Capture the cell that displays the provided text and extract its [x, y] central coordinate. 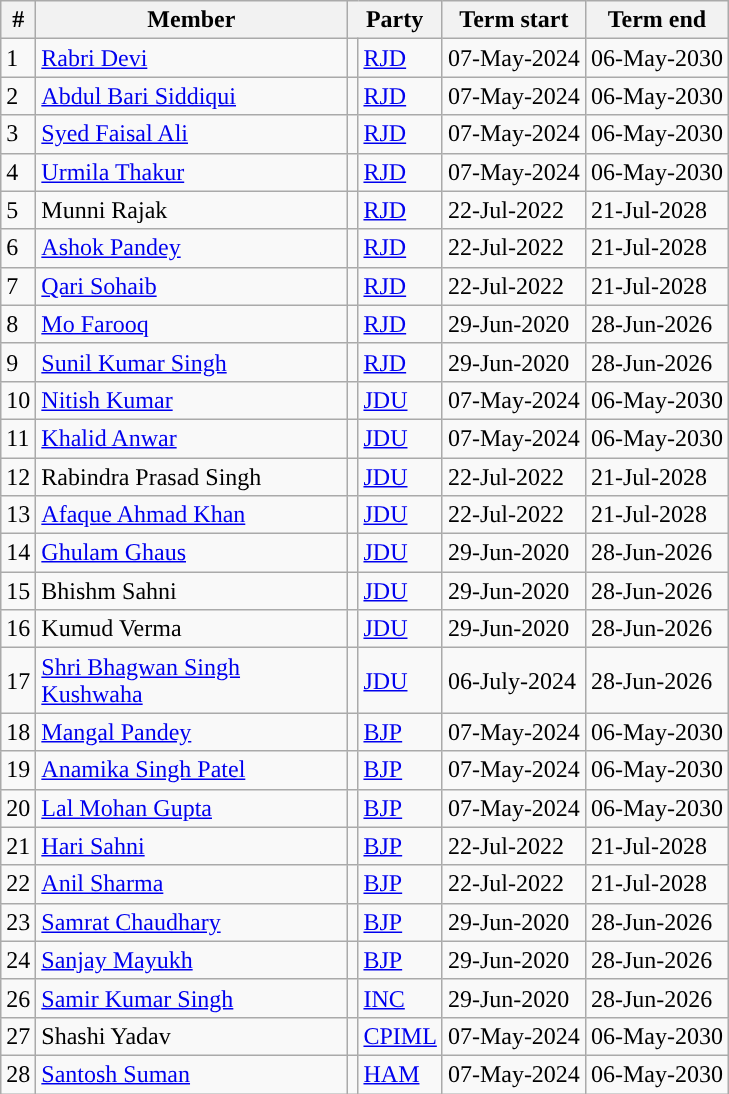
10 [18, 400]
Member [192, 20]
Shri Bhagwan Singh Kushwaha [192, 680]
Party [394, 20]
13 [18, 515]
Samir Kumar Singh [192, 998]
19 [18, 770]
24 [18, 960]
Ghulam Ghaus [192, 553]
Anamika Singh Patel [192, 770]
Munni Rajak [192, 210]
20 [18, 808]
6 [18, 248]
Qari Sohaib [192, 286]
23 [18, 922]
Abdul Bari Siddiqui [192, 96]
Kumud Verma [192, 629]
28 [18, 1074]
18 [18, 732]
Bhishm Sahni [192, 591]
Anil Sharma [192, 884]
06-July-2024 [514, 680]
4 [18, 172]
# [18, 20]
HAM [400, 1074]
15 [18, 591]
Afaque Ahmad Khan [192, 515]
3 [18, 134]
Rabri Devi [192, 58]
Term end [656, 20]
INC [400, 998]
17 [18, 680]
Sunil Kumar Singh [192, 362]
26 [18, 998]
14 [18, 553]
16 [18, 629]
Rabindra Prasad Singh [192, 477]
9 [18, 362]
Urmila Thakur [192, 172]
Nitish Kumar [192, 400]
Term start [514, 20]
2 [18, 96]
21 [18, 846]
Mo Farooq [192, 324]
5 [18, 210]
Santosh Suman [192, 1074]
Khalid Anwar [192, 438]
Shashi Yadav [192, 1036]
Lal Mohan Gupta [192, 808]
CPIML [400, 1036]
Hari Sahni [192, 846]
8 [18, 324]
Sanjay Mayukh [192, 960]
22 [18, 884]
12 [18, 477]
Samrat Chaudhary [192, 922]
7 [18, 286]
Ashok Pandey [192, 248]
11 [18, 438]
Mangal Pandey [192, 732]
1 [18, 58]
Syed Faisal Ali [192, 134]
27 [18, 1036]
